From the cell containing the given text, extract its center point as (x, y) coordinate. 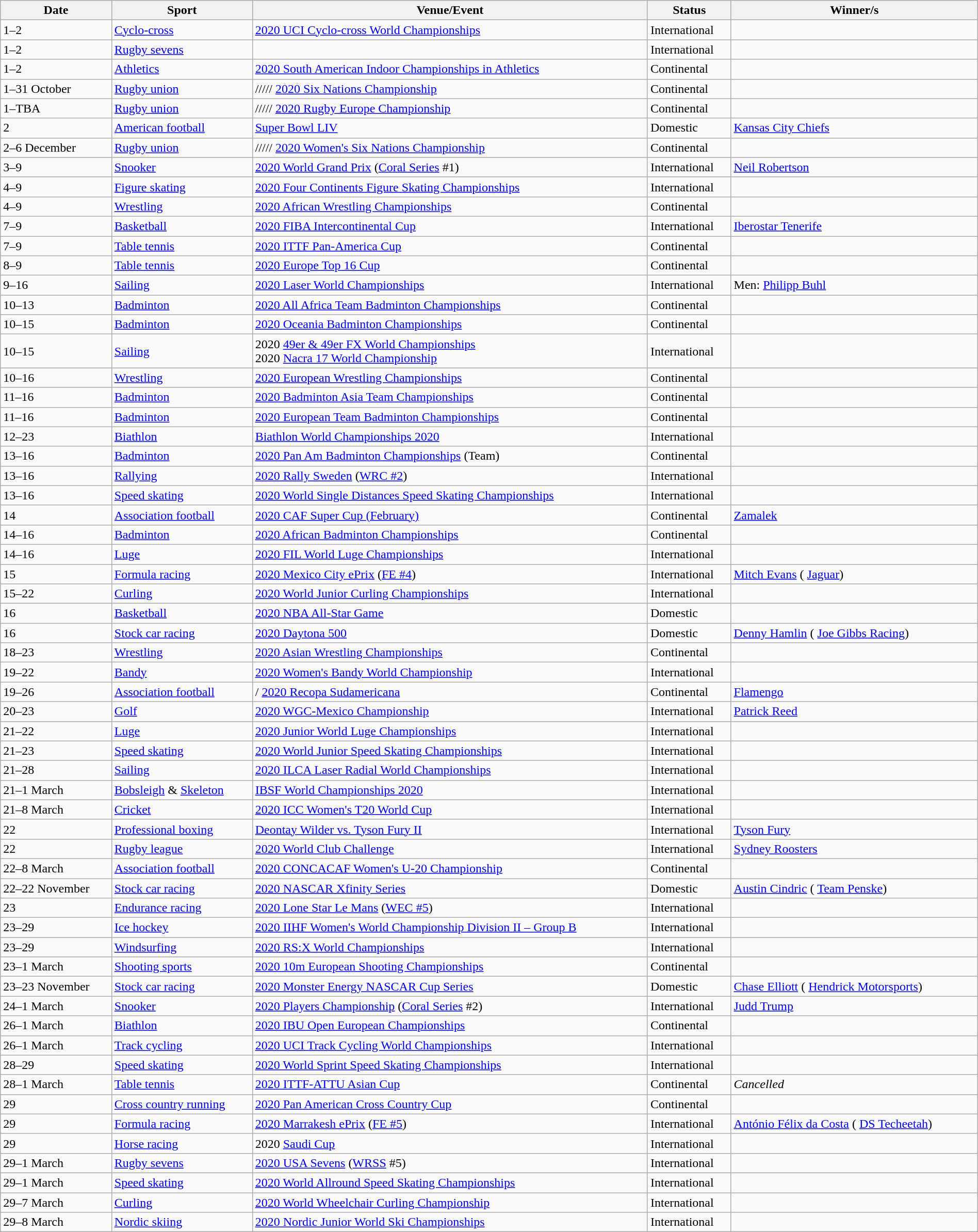
2–6 December (56, 148)
2020 World Sprint Speed Skating Championships (450, 1065)
2020 World Club Challenge (450, 849)
2020 ICC Women's T20 World Cup (450, 809)
2020 Players Championship (Coral Series #2) (450, 1006)
Athletics (182, 69)
29–7 March (56, 1203)
2020 Junior World Luge Championships (450, 731)
IBSF World Championships 2020 (450, 790)
2020 Nordic Junior World Ski Championships (450, 1222)
Status (689, 10)
12–23 (56, 436)
Patrick Reed (854, 711)
Ice hockey (182, 928)
28–29 (56, 1065)
/ 2020 Recopa Sudamericana (450, 692)
2020 South American Indoor Championships in Athletics (450, 69)
23 (56, 908)
Horse racing (182, 1143)
2020 Badminton Asia Team Championships (450, 397)
Flamengo (854, 692)
2020 Saudi Cup (450, 1143)
Date (56, 10)
23–1 March (56, 967)
22–22 November (56, 888)
Shooting sports (182, 967)
1–31 October (56, 89)
Track cycling (182, 1045)
Zamalek (854, 515)
20–23 (56, 711)
2020 IIHF Women's World Championship Division II – Group B (450, 928)
Sydney Roosters (854, 849)
2020 World Grand Prix (Coral Series #1) (450, 167)
2020 USA Sevens (WRSS #5) (450, 1163)
Deontay Wilder vs. Tyson Fury II (450, 829)
2020 Monster Energy NASCAR Cup Series (450, 986)
Cyclo-cross (182, 30)
2020 Oceania Badminton Championships (450, 325)
Austin Cindric ( Team Penske) (854, 888)
2020 Lone Star Le Mans (WEC #5) (450, 908)
2020 Europe Top 16 Cup (450, 266)
2020 UCI Track Cycling World Championships (450, 1045)
2020 FIBA Intercontinental Cup (450, 226)
Bobsleigh & Skeleton (182, 790)
23–23 November (56, 986)
2020 Rally Sweden (WRC #2) (450, 476)
19–26 (56, 692)
Bandy (182, 672)
29–8 March (56, 1222)
15–22 (56, 594)
2020 ILCA Laser Radial World Championships (450, 770)
2020 Mexico City ePrix (FE #4) (450, 574)
14 (56, 515)
2020 49er & 49er FX World Championships 2020 Nacra 17 World Championship (450, 351)
Judd Trump (854, 1006)
1–TBA (56, 108)
Iberostar Tenerife (854, 226)
Cross country running (182, 1104)
3–9 (56, 167)
2020 UCI Cyclo-cross World Championships (450, 30)
2020 World Allround Speed Skating Championships (450, 1182)
2020 CONCACAF Women's U-20 Championship (450, 868)
Professional boxing (182, 829)
Neil Robertson (854, 167)
2020 World Junior Speed Skating Championships (450, 751)
///// 2020 Rugby Europe Championship (450, 108)
21–1 March (56, 790)
2 (56, 128)
Cancelled (854, 1084)
2020 World Single Distances Speed Skating Championships (450, 495)
8–9 (56, 266)
Chase Elliott ( Hendrick Motorsports) (854, 986)
24–1 March (56, 1006)
2020 RS:X World Championships (450, 947)
Rallying (182, 476)
António Félix da Costa ( DS Techeetah) (854, 1124)
2020 WGC-Mexico Championship (450, 711)
2020 Laser World Championships (450, 285)
Kansas City Chiefs (854, 128)
2020 Four Continents Figure Skating Championships (450, 187)
2020 World Wheelchair Curling Championship (450, 1203)
2020 All Africa Team Badminton Championships (450, 305)
Venue/Event (450, 10)
2020 World Junior Curling Championships (450, 594)
Sport (182, 10)
2020 ITTF Pan-America Cup (450, 246)
Denny Hamlin ( Joe Gibbs Racing) (854, 633)
21–23 (56, 751)
Rugby league (182, 849)
Endurance racing (182, 908)
Men: Philipp Buhl (854, 285)
2020 CAF Super Cup (February) (450, 515)
Windsurfing (182, 947)
Cricket (182, 809)
2020 African Badminton Championships (450, 534)
2020 Asian Wrestling Championships (450, 653)
19–22 (56, 672)
2020 ITTF-ATTU Asian Cup (450, 1084)
10–16 (56, 378)
2020 NBA All-Star Game (450, 613)
2020 European Team Badminton Championships (450, 417)
21–22 (56, 731)
Winner/s (854, 10)
2020 NASCAR Xfinity Series (450, 888)
Biathlon World Championships 2020 (450, 436)
///// 2020 Women's Six Nations Championship (450, 148)
Golf (182, 711)
15 (56, 574)
2020 Marrakesh ePrix (FE #5) (450, 1124)
22–8 March (56, 868)
18–23 (56, 653)
2020 Pan American Cross Country Cup (450, 1104)
28–1 March (56, 1084)
Tyson Fury (854, 829)
American football (182, 128)
///// 2020 Six Nations Championship (450, 89)
Nordic skiing (182, 1222)
2020 Daytona 500 (450, 633)
Super Bowl LIV (450, 128)
2020 10m European Shooting Championships (450, 967)
21–28 (56, 770)
Figure skating (182, 187)
2020 IBU Open European Championships (450, 1026)
2020 African Wrestling Championships (450, 206)
21–8 March (56, 809)
9–16 (56, 285)
2020 Women's Bandy World Championship (450, 672)
2020 FIL World Luge Championships (450, 554)
2020 European Wrestling Championships (450, 378)
2020 Pan Am Badminton Championships (Team) (450, 456)
Mitch Evans ( Jaguar) (854, 574)
10–13 (56, 305)
